Determine the (x, y) coordinate at the center of the cell enclosing the given text.  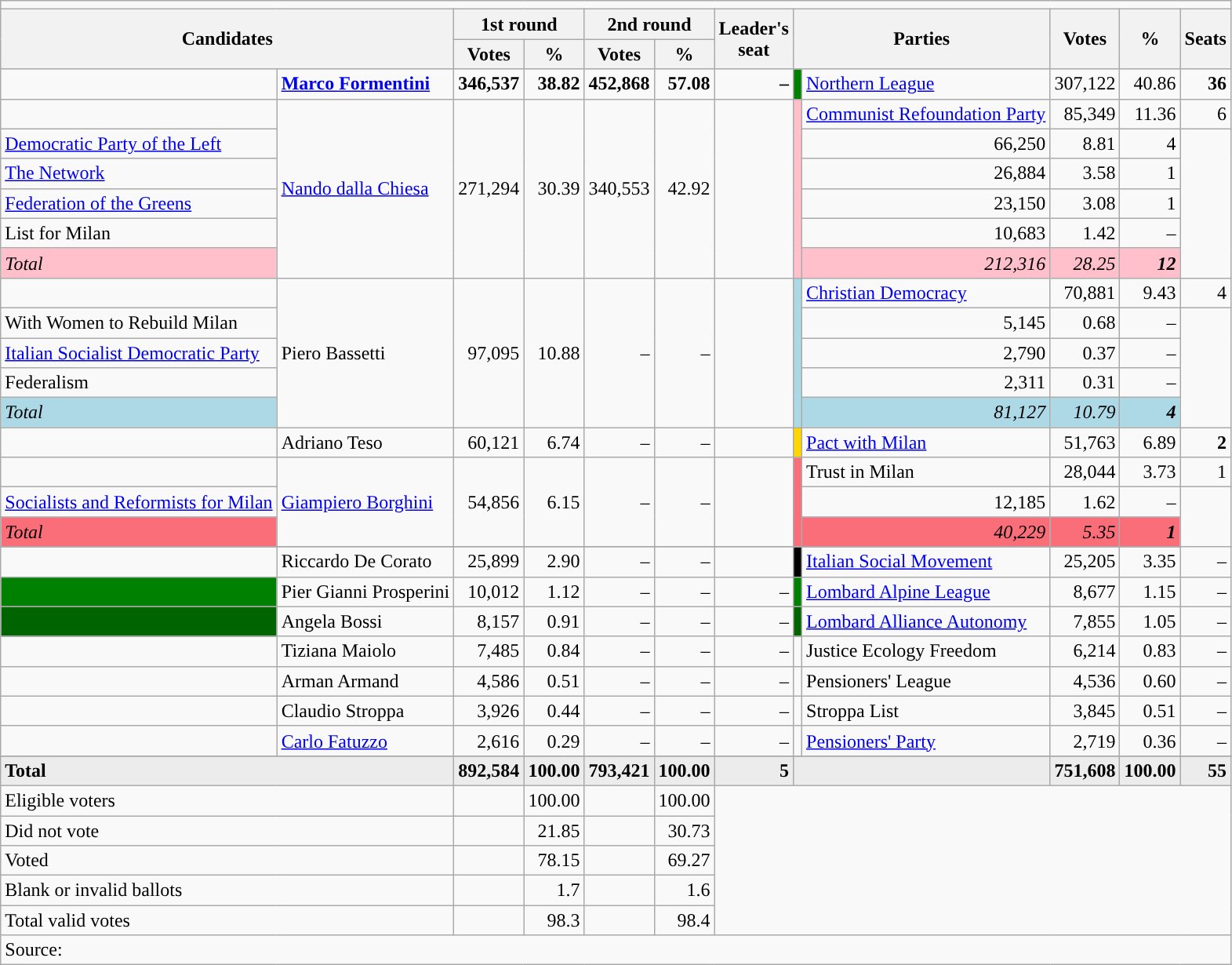
Pensioners' Party (926, 741)
2,311 (926, 383)
23,150 (926, 203)
30.39 (554, 188)
2,790 (926, 352)
3.58 (1085, 173)
Lombard Alliance Autonomy (926, 621)
6 (1205, 114)
Total valid votes (227, 920)
1.12 (554, 592)
5 (754, 770)
2nd round (649, 24)
271,294 (489, 188)
452,868 (620, 84)
1.62 (1085, 502)
5,145 (926, 322)
97,095 (489, 352)
3.35 (1150, 562)
Marco Formentini (365, 84)
6,214 (1085, 651)
307,122 (1085, 84)
98.4 (684, 920)
4,536 (1085, 681)
40.86 (1150, 84)
Eligible voters (227, 800)
346,537 (489, 84)
10.79 (1085, 413)
85,349 (1085, 114)
1.15 (1150, 592)
Christian Democracy (926, 293)
42.92 (684, 188)
6.74 (554, 442)
51,763 (1085, 442)
81,127 (926, 413)
26,884 (926, 173)
30.73 (684, 831)
2,719 (1085, 741)
Angela Bossi (365, 621)
0.60 (1150, 681)
6.15 (554, 502)
6.89 (1150, 442)
The Network (139, 173)
2,616 (489, 741)
751,608 (1085, 770)
11.36 (1150, 114)
Federation of the Greens (139, 203)
9.43 (1150, 293)
0.91 (554, 621)
Stroppa List (926, 711)
10,012 (489, 592)
Giampiero Borghini (365, 502)
0.84 (554, 651)
3.08 (1085, 203)
2.90 (554, 562)
Arman Armand (365, 681)
5.35 (1085, 532)
10.88 (554, 352)
25,899 (489, 562)
3.73 (1150, 472)
0.37 (1085, 352)
12,185 (926, 502)
Blank or invalid ballots (227, 890)
10,683 (926, 233)
Carlo Fatuzzo (365, 741)
66,250 (926, 144)
Northern League (926, 84)
Adriano Teso (365, 442)
0.68 (1085, 322)
Trust in Milan (926, 472)
0.83 (1150, 651)
Leader'sseat (754, 39)
28,044 (1085, 472)
Italian Social Movement (926, 562)
36 (1205, 84)
0.31 (1085, 383)
212,316 (926, 263)
Democratic Party of the Left (139, 144)
Seats (1205, 39)
Tiziana Maiolo (365, 651)
Claudio Stroppa (365, 711)
Did not vote (227, 831)
Nando dalla Chiesa (365, 188)
70,881 (1085, 293)
8.81 (1085, 144)
54,856 (489, 502)
25,205 (1085, 562)
Lombard Alpine League (926, 592)
1.7 (554, 890)
3,845 (1085, 711)
Communist Refoundation Party (926, 114)
With Women to Rebuild Milan (139, 322)
Pier Gianni Prosperini (365, 592)
Socialists and Reformists for Milan (139, 502)
3,926 (489, 711)
1.05 (1150, 621)
1st round (519, 24)
28.25 (1085, 263)
8,157 (489, 621)
57.08 (684, 84)
Piero Bassetti (365, 352)
340,553 (620, 188)
793,421 (620, 770)
78.15 (554, 861)
69.27 (684, 861)
8,677 (1085, 592)
Voted (227, 861)
4,586 (489, 681)
7,485 (489, 651)
40,229 (926, 532)
892,584 (489, 770)
21.85 (554, 831)
1.42 (1085, 233)
Candidates (227, 39)
Italian Socialist Democratic Party (139, 352)
98.3 (554, 920)
0.29 (554, 741)
2 (1205, 442)
0.36 (1150, 741)
60,121 (489, 442)
7,855 (1085, 621)
Federalism (139, 383)
Justice Ecology Freedom (926, 651)
1.6 (684, 890)
Riccardo De Corato (365, 562)
Source: (616, 950)
Pensioners' League (926, 681)
Pact with Milan (926, 442)
0.44 (554, 711)
Parties (921, 39)
55 (1205, 770)
38.82 (554, 84)
12 (1150, 263)
List for Milan (139, 233)
